Output the [X, Y] coordinate of the center of the cell containing the given text.  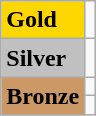
Bronze [43, 96]
Silver [43, 58]
Gold [43, 20]
